Locate the cell with the specified text and output its [x, y] center coordinate. 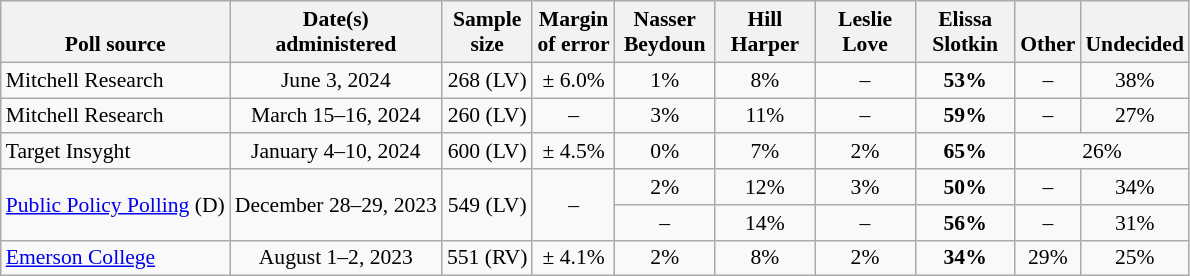
25% [1134, 258]
65% [965, 152]
268 (LV) [488, 80]
ElissaSlotkin [965, 32]
NasserBeydoun [665, 32]
7% [765, 152]
Emerson College [116, 258]
14% [765, 223]
Other [1048, 32]
600 (LV) [488, 152]
June 3, 2024 [336, 80]
Undecided [1134, 32]
January 4–10, 2024 [336, 152]
0% [665, 152]
31% [1134, 223]
August 1–2, 2023 [336, 258]
29% [1048, 258]
± 4.1% [573, 258]
Samplesize [488, 32]
LeslieLove [865, 32]
549 (LV) [488, 204]
50% [965, 187]
260 (LV) [488, 116]
12% [765, 187]
December 28–29, 2023 [336, 204]
Poll source [116, 32]
11% [765, 116]
Public Policy Polling (D) [116, 204]
Marginof error [573, 32]
27% [1134, 116]
38% [1134, 80]
Date(s)administered [336, 32]
± 4.5% [573, 152]
56% [965, 223]
1% [665, 80]
March 15–16, 2024 [336, 116]
26% [1102, 152]
± 6.0% [573, 80]
HillHarper [765, 32]
Target Insyght [116, 152]
551 (RV) [488, 258]
53% [965, 80]
59% [965, 116]
